Search for the cell housing the specified text and yield its [X, Y] center coordinate. 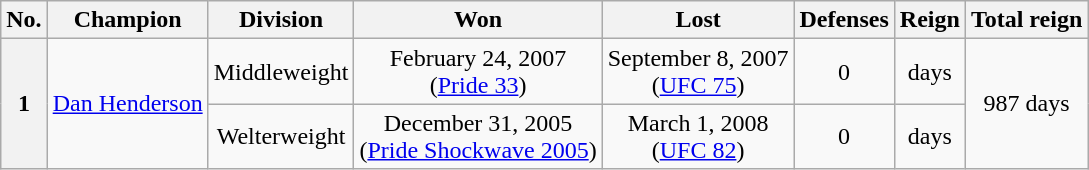
December 31, 2005 (Pride Shockwave 2005) [478, 136]
No. [24, 20]
1 [24, 104]
Defenses [844, 20]
Middleweight [281, 72]
Dan Henderson [128, 104]
Champion [128, 20]
Lost [698, 20]
September 8, 2007 (UFC 75) [698, 72]
Total reign [1026, 20]
Reign [930, 20]
Won [478, 20]
Division [281, 20]
987 days [1026, 104]
February 24, 2007 (Pride 33) [478, 72]
Welterweight [281, 136]
March 1, 2008 (UFC 82) [698, 136]
